Search for the cell housing the specified text and yield its [x, y] center coordinate. 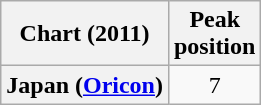
Japan (Oricon) [85, 85]
7 [214, 85]
Peakposition [214, 34]
Chart (2011) [85, 34]
